Locate the cell with the specified text and output its [X, Y] center coordinate. 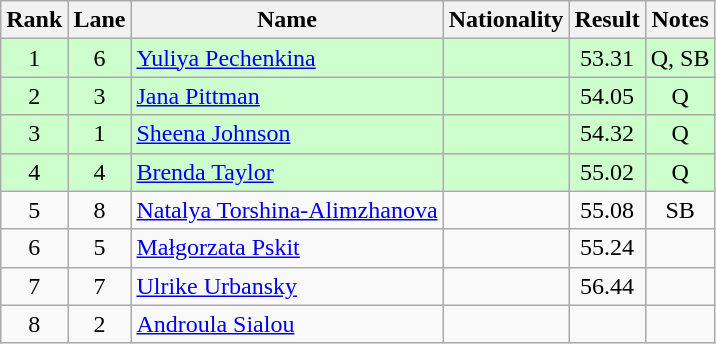
Ulrike Urbansky [287, 286]
Lane [100, 20]
Q, SB [680, 58]
Jana Pittman [287, 96]
55.08 [607, 210]
Natalya Torshina-Alimzhanova [287, 210]
56.44 [607, 286]
Notes [680, 20]
Androula Sialou [287, 324]
Yuliya Pechenkina [287, 58]
53.31 [607, 58]
Małgorzata Pskit [287, 248]
Nationality [506, 20]
Sheena Johnson [287, 134]
Brenda Taylor [287, 172]
Name [287, 20]
54.05 [607, 96]
55.02 [607, 172]
Rank [34, 20]
Result [607, 20]
55.24 [607, 248]
SB [680, 210]
54.32 [607, 134]
